Find where the given text appears and provide that cell's center as [X, Y] coordinate. 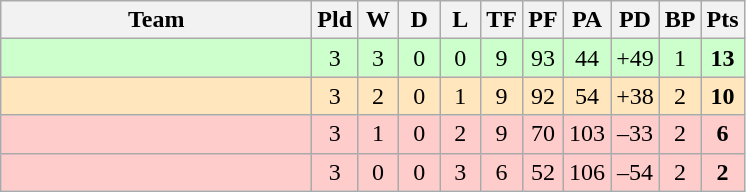
L [460, 20]
D [420, 20]
BP [680, 20]
54 [588, 96]
103 [588, 134]
106 [588, 172]
PA [588, 20]
93 [542, 58]
Pts [722, 20]
TF [502, 20]
70 [542, 134]
+49 [636, 58]
52 [542, 172]
Team [156, 20]
–54 [636, 172]
44 [588, 58]
13 [722, 58]
PF [542, 20]
–33 [636, 134]
W [378, 20]
+38 [636, 96]
Pld [335, 20]
92 [542, 96]
10 [722, 96]
PD [636, 20]
